Find where the given text appears and provide that cell's center as [x, y] coordinate. 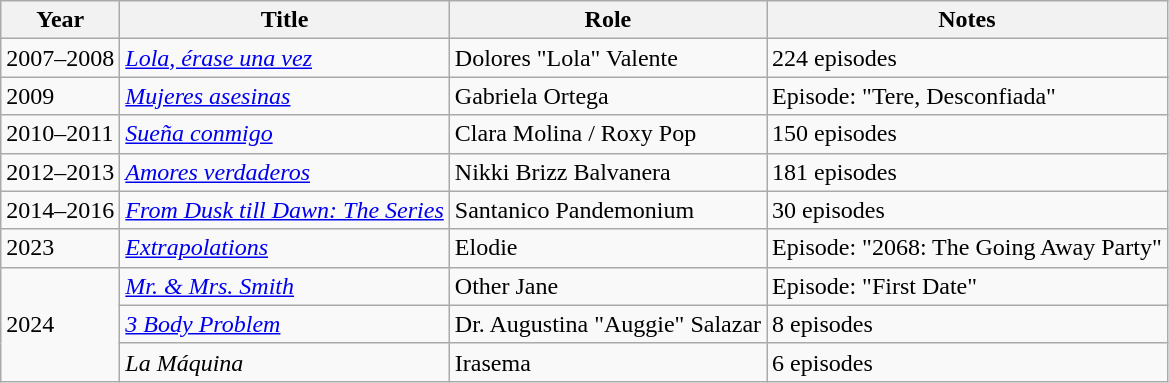
Clara Molina / Roxy Pop [608, 134]
Notes [968, 20]
Episode: "Tere, Desconfiada" [968, 96]
Other Jane [608, 286]
8 episodes [968, 324]
2007–2008 [60, 58]
From Dusk till Dawn: The Series [284, 210]
La Máquina [284, 362]
150 episodes [968, 134]
2024 [60, 324]
Title [284, 20]
Elodie [608, 248]
2009 [60, 96]
Irasema [608, 362]
Gabriela Ortega [608, 96]
Amores verdaderos [284, 172]
Sueña conmigo [284, 134]
181 episodes [968, 172]
Episode: "2068: The Going Away Party" [968, 248]
30 episodes [968, 210]
Episode: "First Date" [968, 286]
Mujeres asesinas [284, 96]
Role [608, 20]
Lola, érase una vez [284, 58]
2014–2016 [60, 210]
Year [60, 20]
Dr. Augustina "Auggie" Salazar [608, 324]
2023 [60, 248]
Dolores "Lola" Valente [608, 58]
2010–2011 [60, 134]
3 Body Problem [284, 324]
6 episodes [968, 362]
Extrapolations [284, 248]
Mr. & Mrs. Smith [284, 286]
Nikki Brizz Balvanera [608, 172]
224 episodes [968, 58]
Santanico Pandemonium [608, 210]
2012–2013 [60, 172]
